From the cell containing the given text, extract its center point as (x, y) coordinate. 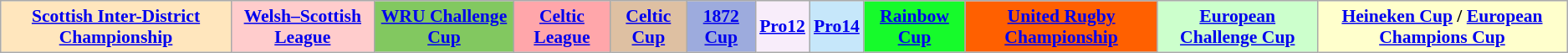
1872 Cup (722, 27)
Celtic Cup (648, 27)
Rainbow Cup (915, 27)
Welsh–Scottish League (303, 27)
European Challenge Cup (1238, 27)
Heineken Cup / European Champions Cup (1442, 27)
United Rugby Championship (1061, 27)
Pro12 (783, 27)
Pro14 (836, 27)
Celtic League (562, 27)
WRU Challenge Cup (443, 27)
Scottish Inter-District Championship (116, 27)
